Provide the (x, y) coordinate of the cell's center where the given text is located.  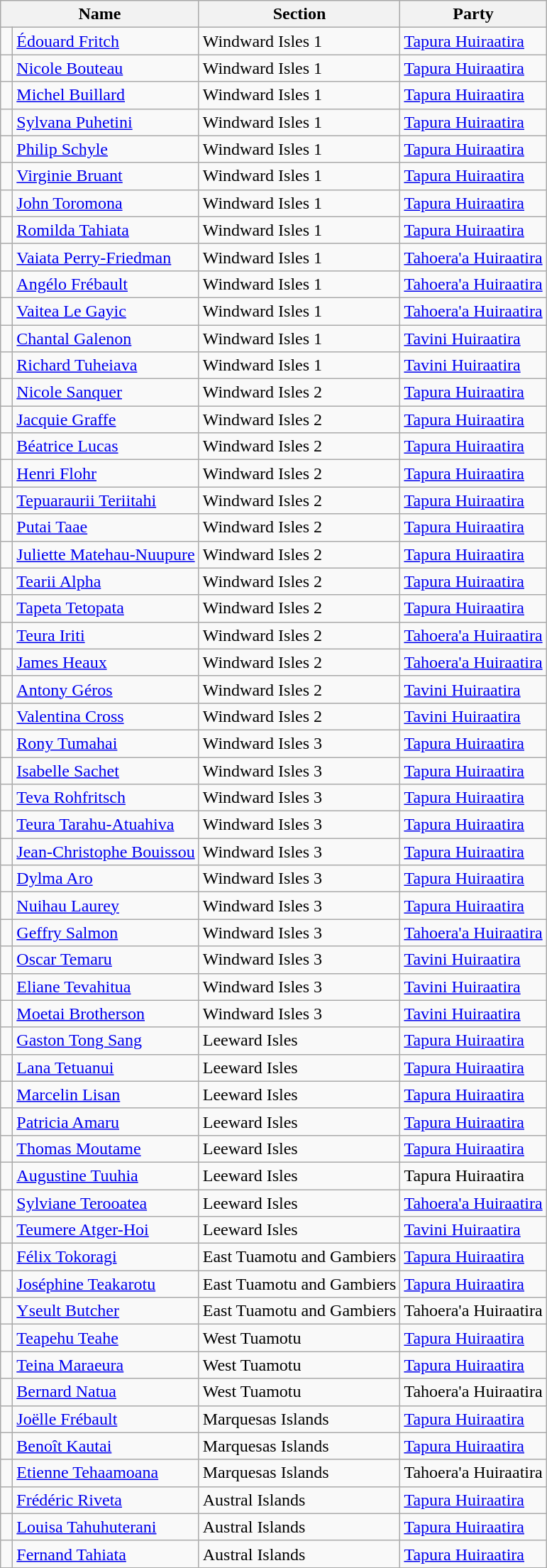
Teura Tarahu-Atuahiva (106, 825)
Party (473, 14)
Juliette Matehau-Nuupure (106, 554)
Thomas Moutame (106, 1148)
Valentina Cross (106, 716)
Fernand Tahiata (106, 1554)
Béatrice Lucas (106, 446)
Joëlle Frébault (106, 1419)
Nicole Sanquer (106, 393)
Name (99, 14)
Lana Tetuanui (106, 1068)
Teva Rohfritsch (106, 798)
Bernard Natua (106, 1392)
Angélo Frébault (106, 284)
Tearii Alpha (106, 581)
Frédéric Riveta (106, 1500)
Teina Maraeura (106, 1365)
Patricia Amaru (106, 1122)
Teura Iriti (106, 635)
Philip Schyle (106, 149)
Dylma Aro (106, 879)
Vaitea Le Gayic (106, 311)
Yseult Butcher (106, 1311)
Teumere Atger-Hoi (106, 1230)
Teapehu Teahe (106, 1338)
James Heaux (106, 662)
Joséphine Teakarotu (106, 1284)
Romilda Tahiata (106, 230)
Henri Flohr (106, 473)
Louisa Tahuhuterani (106, 1527)
Félix Tokoragi (106, 1257)
Vaiata Perry-Friedman (106, 257)
Oscar Temaru (106, 960)
Etienne Tehaamoana (106, 1473)
Antony Géros (106, 689)
Putai Taae (106, 527)
Jacquie Graffe (106, 420)
Tapeta Tetopata (106, 608)
Chantal Galenon (106, 339)
Sylviane Terooatea (106, 1203)
Édouard Fritch (106, 41)
Jean-Christophe Bouissou (106, 852)
Richard Tuheiava (106, 366)
Isabelle Sachet (106, 770)
Rony Tumahai (106, 743)
Gaston Tong Sang (106, 1041)
Tepuaraurii Teriitahi (106, 500)
Sylvana Puhetini (106, 122)
John Toromona (106, 203)
Eliane Tevahitua (106, 987)
Geffry Salmon (106, 933)
Virginie Bruant (106, 176)
Augustine Tuuhia (106, 1175)
Nuihau Laurey (106, 906)
Section (299, 14)
Michel Buillard (106, 95)
Benoît Kautai (106, 1446)
Moetai Brotherson (106, 1014)
Nicole Bouteau (106, 68)
Marcelin Lisan (106, 1095)
